For the text-containing cell, return its midpoint in [x, y] coordinate format. 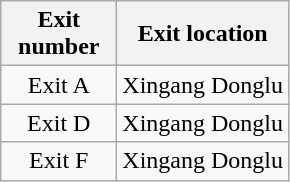
Exit A [59, 85]
Exit number [59, 34]
Exit F [59, 161]
Exit D [59, 123]
Exit location [203, 34]
